From the cell containing the given text, extract its center point as [X, Y] coordinate. 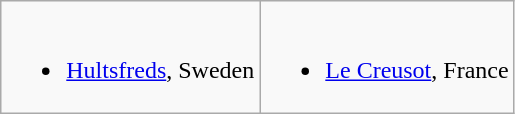
Le Creusot, France [387, 58]
Hultsfreds, Sweden [130, 58]
